Determine the [x, y] coordinate at the center of the cell enclosing the given text.  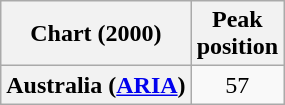
Australia (ARIA) [96, 85]
Chart (2000) [96, 34]
57 [237, 85]
Peak position [237, 34]
